Return (x, y) of the center of cell containing provided text 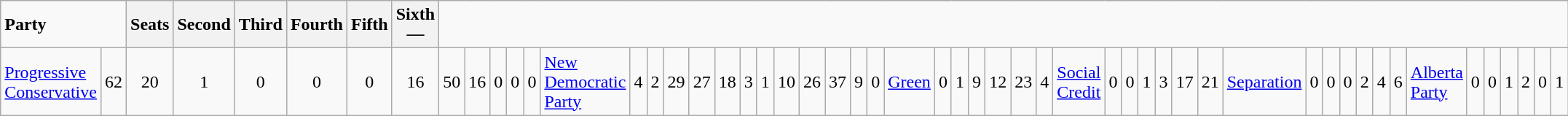
17 (1184, 82)
Party (64, 25)
Third (261, 25)
37 (838, 82)
26 (811, 82)
12 (998, 82)
10 (787, 82)
Separation (1264, 82)
Green (910, 82)
18 (727, 82)
6 (1398, 82)
Social Credit (1079, 82)
20 (150, 82)
Sixth— (415, 25)
23 (1024, 82)
Alberta Party (1436, 82)
27 (702, 82)
Fifth (369, 25)
Fourth (316, 25)
29 (676, 82)
New Democratic Party (586, 82)
50 (452, 82)
62 (114, 82)
21 (1210, 82)
Second (204, 25)
Seats (150, 25)
Progressive Conservative (51, 82)
